Extract the (x, y) coordinate from the center of the cell holding the provided text.  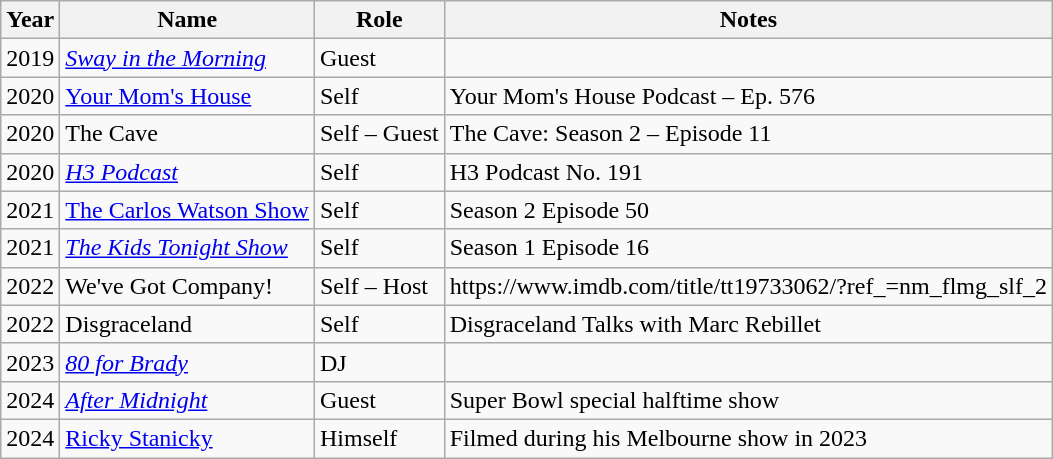
The Carlos Watson Show (188, 210)
Himself (379, 438)
Sway in the Morning (188, 58)
Role (379, 20)
80 for Brady (188, 362)
https://www.imdb.com/title/tt19733062/?ref_=nm_flmg_slf_2 (748, 286)
The Cave (188, 134)
Disgraceland Talks with Marc Rebillet (748, 324)
H3 Podcast (188, 172)
2023 (30, 362)
After Midnight (188, 400)
Notes (748, 20)
The Kids Tonight Show (188, 248)
Your Mom's House Podcast – Ep. 576 (748, 96)
2019 (30, 58)
Season 2 Episode 50 (748, 210)
DJ (379, 362)
Self – Host (379, 286)
H3 Podcast No. 191 (748, 172)
Your Mom's House (188, 96)
Filmed during his Melbourne show in 2023 (748, 438)
Season 1 Episode 16 (748, 248)
Disgraceland (188, 324)
Ricky Stanicky (188, 438)
Name (188, 20)
We've Got Company! (188, 286)
Self – Guest (379, 134)
The Cave: Season 2 – Episode 11 (748, 134)
Year (30, 20)
Super Bowl special halftime show (748, 400)
